Provide the [x, y] coordinate of the cell's center where the given text is located.  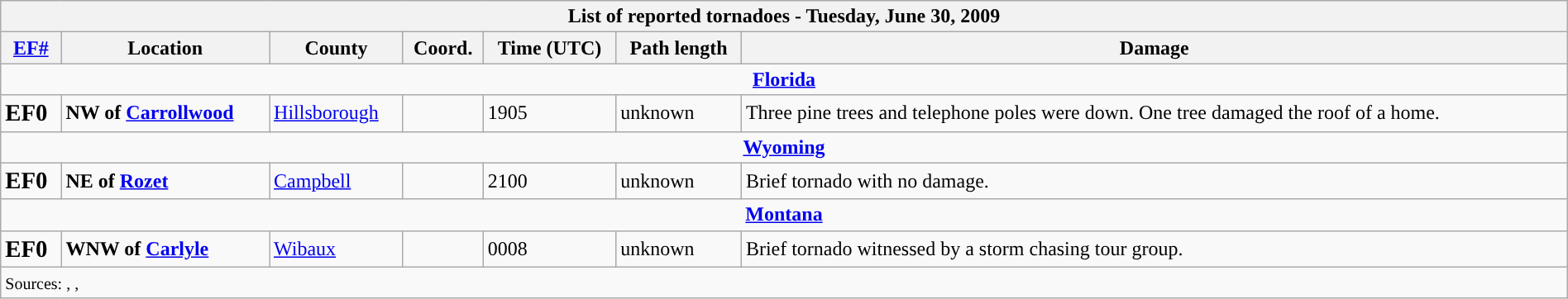
Montana [784, 215]
Florida [784, 79]
Three pine trees and telephone poles were down. One tree damaged the roof of a home. [1154, 113]
Wyoming [784, 147]
NE of Rozet [165, 181]
County [337, 48]
Damage [1154, 48]
Location [165, 48]
NW of Carrollwood [165, 113]
2100 [549, 181]
Hillsborough [337, 113]
Time (UTC) [549, 48]
Sources: , , [784, 282]
EF# [31, 48]
Brief tornado with no damage. [1154, 181]
List of reported tornadoes - Tuesday, June 30, 2009 [784, 17]
Campbell [337, 181]
Coord. [443, 48]
Brief tornado witnessed by a storm chasing tour group. [1154, 249]
WNW of Carlyle [165, 249]
Wibaux [337, 249]
1905 [549, 113]
Path length [679, 48]
0008 [549, 249]
